Provide the [x, y] coordinate of the cell's center where the given text is located.  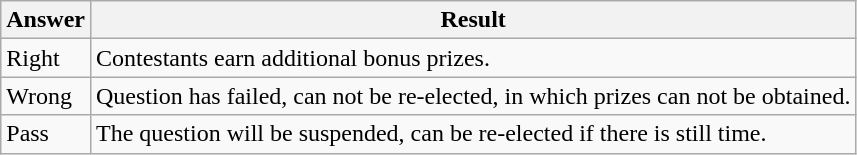
Result [472, 20]
Question has failed, can not be re-elected, in which prizes can not be obtained. [472, 96]
Right [46, 58]
The question will be suspended, can be re-elected if there is still time. [472, 134]
Contestants earn additional bonus prizes. [472, 58]
Pass [46, 134]
Answer [46, 20]
Wrong [46, 96]
